Capture the cell that displays the provided text and extract its (x, y) central coordinate. 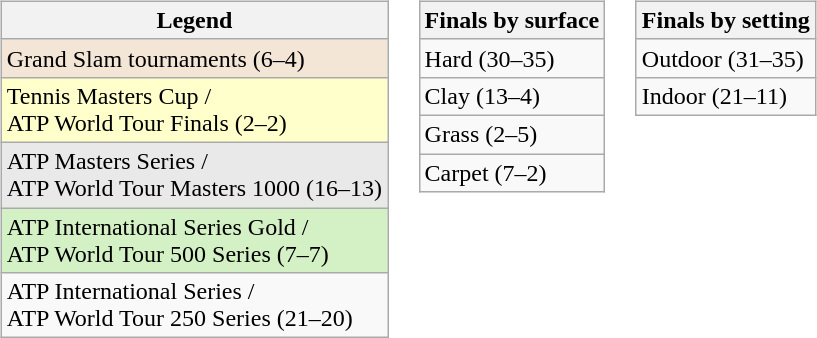
Carpet (7–2) (512, 173)
Legend (194, 20)
Outdoor (31–35) (726, 58)
Clay (13–4) (512, 96)
Grass (2–5) (512, 134)
ATP International Series Gold / ATP World Tour 500 Series (7–7) (194, 240)
Grand Slam tournaments (6–4) (194, 58)
ATP International Series / ATP World Tour 250 Series (21–20) (194, 306)
Finals by surface (512, 20)
Finals by setting (726, 20)
Hard (30–35) (512, 58)
ATP Masters Series / ATP World Tour Masters 1000 (16–13) (194, 174)
Indoor (21–11) (726, 96)
Tennis Masters Cup / ATP World Tour Finals (2–2) (194, 110)
